Find where the given text appears and provide that cell's center as (x, y) coordinate. 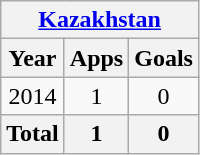
Year (33, 58)
2014 (33, 96)
Apps (96, 58)
Goals (164, 58)
Total (33, 134)
Kazakhstan (100, 20)
